From the cell containing the given text, extract its center point as [X, Y] coordinate. 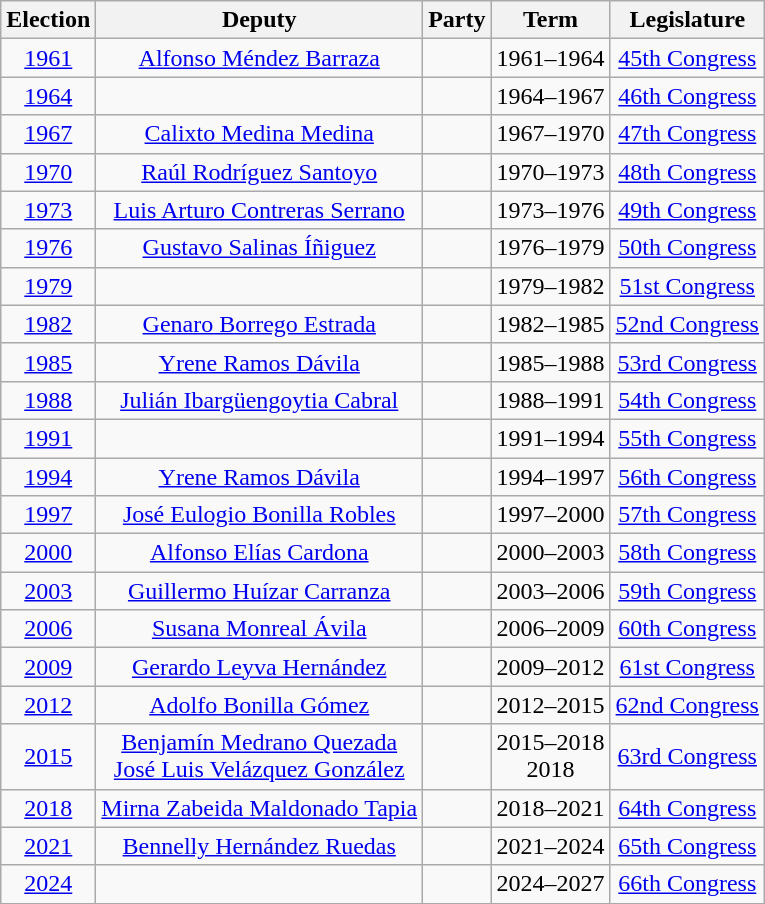
Julián Ibargüengoytia Cabral [260, 400]
62nd Congress [687, 705]
1991 [48, 438]
Alfonso Elías Cardona [260, 553]
1994–1997 [550, 477]
2000–2003 [550, 553]
2003–2006 [550, 591]
1988 [48, 400]
Luis Arturo Contreras Serrano [260, 210]
65th Congress [687, 846]
48th Congress [687, 172]
60th Congress [687, 629]
José Eulogio Bonilla Robles [260, 515]
1979 [48, 286]
52nd Congress [687, 324]
Deputy [260, 20]
56th Congress [687, 477]
1985 [48, 362]
2003 [48, 591]
1961 [48, 58]
45th Congress [687, 58]
63rd Congress [687, 756]
Gerardo Leyva Hernández [260, 667]
1970–1973 [550, 172]
2012 [48, 705]
Adolfo Bonilla Gómez [260, 705]
2006–2009 [550, 629]
59th Congress [687, 591]
2021–2024 [550, 846]
1991–1994 [550, 438]
53rd Congress [687, 362]
1973 [48, 210]
1997–2000 [550, 515]
1985–1988 [550, 362]
57th Congress [687, 515]
61st Congress [687, 667]
2018 [48, 808]
1982 [48, 324]
1967–1970 [550, 134]
1997 [48, 515]
58th Congress [687, 553]
2009–2012 [550, 667]
1964 [48, 96]
1970 [48, 172]
1982–1985 [550, 324]
1979–1982 [550, 286]
Legislature [687, 20]
1976–1979 [550, 248]
Party [457, 20]
Mirna Zabeida Maldonado Tapia [260, 808]
1973–1976 [550, 210]
55th Congress [687, 438]
49th Congress [687, 210]
1961–1964 [550, 58]
Calixto Medina Medina [260, 134]
47th Congress [687, 134]
Guillermo Huízar Carranza [260, 591]
2024 [48, 884]
64th Congress [687, 808]
Benjamín Medrano Quezada José Luis Velázquez González [260, 756]
54th Congress [687, 400]
Alfonso Méndez Barraza [260, 58]
1988–1991 [550, 400]
66th Congress [687, 884]
Term [550, 20]
Susana Monreal Ávila [260, 629]
51st Congress [687, 286]
2012–2015 [550, 705]
50th Congress [687, 248]
2006 [48, 629]
2015 [48, 756]
Bennelly Hernández Ruedas [260, 846]
2015–20182018 [550, 756]
Gustavo Salinas Íñiguez [260, 248]
1976 [48, 248]
2021 [48, 846]
46th Congress [687, 96]
2018–2021 [550, 808]
Genaro Borrego Estrada [260, 324]
Election [48, 20]
2024–2027 [550, 884]
2000 [48, 553]
1964–1967 [550, 96]
Raúl Rodríguez Santoyo [260, 172]
1967 [48, 134]
1994 [48, 477]
2009 [48, 667]
